Search for the cell housing the specified text and yield its [X, Y] center coordinate. 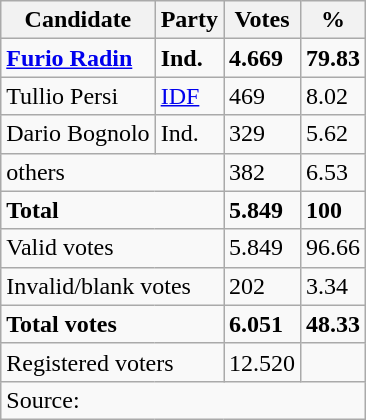
5.62 [334, 134]
3.34 [334, 286]
Furio Radin [78, 58]
79.83 [334, 58]
469 [262, 96]
Source: [184, 400]
4.669 [262, 58]
Candidate [78, 20]
96.66 [334, 248]
100 [334, 210]
12.520 [262, 362]
Invalid/blank votes [112, 286]
Tullio Persi [78, 96]
Total [112, 210]
6.051 [262, 324]
Votes [262, 20]
others [112, 172]
382 [262, 172]
6.53 [334, 172]
Total votes [112, 324]
Registered voters [112, 362]
8.02 [334, 96]
202 [262, 286]
329 [262, 134]
IDF [189, 96]
Party [189, 20]
48.33 [334, 324]
% [334, 20]
Dario Bognolo [78, 134]
Valid votes [112, 248]
